Provide the [X, Y] coordinate of the cell's center where the given text is located.  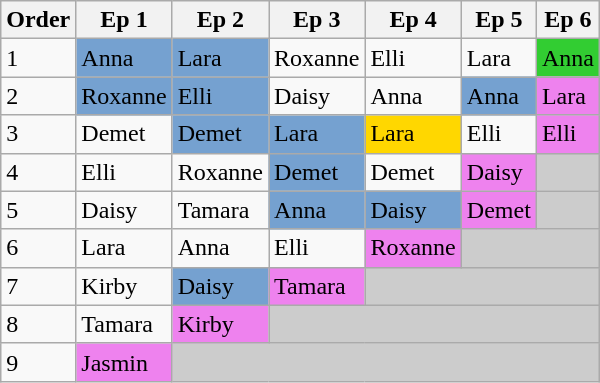
7 [38, 286]
8 [38, 324]
Ep 5 [498, 20]
Ep 2 [220, 20]
Ep 6 [568, 20]
Ep 1 [124, 20]
9 [38, 362]
2 [38, 96]
1 [38, 58]
3 [38, 134]
4 [38, 172]
6 [38, 248]
Jasmin [124, 362]
Ep 3 [317, 20]
5 [38, 210]
Ep 4 [413, 20]
Order [38, 20]
